Detect which cell encompasses the target text, then output its [X, Y] center coordinate. 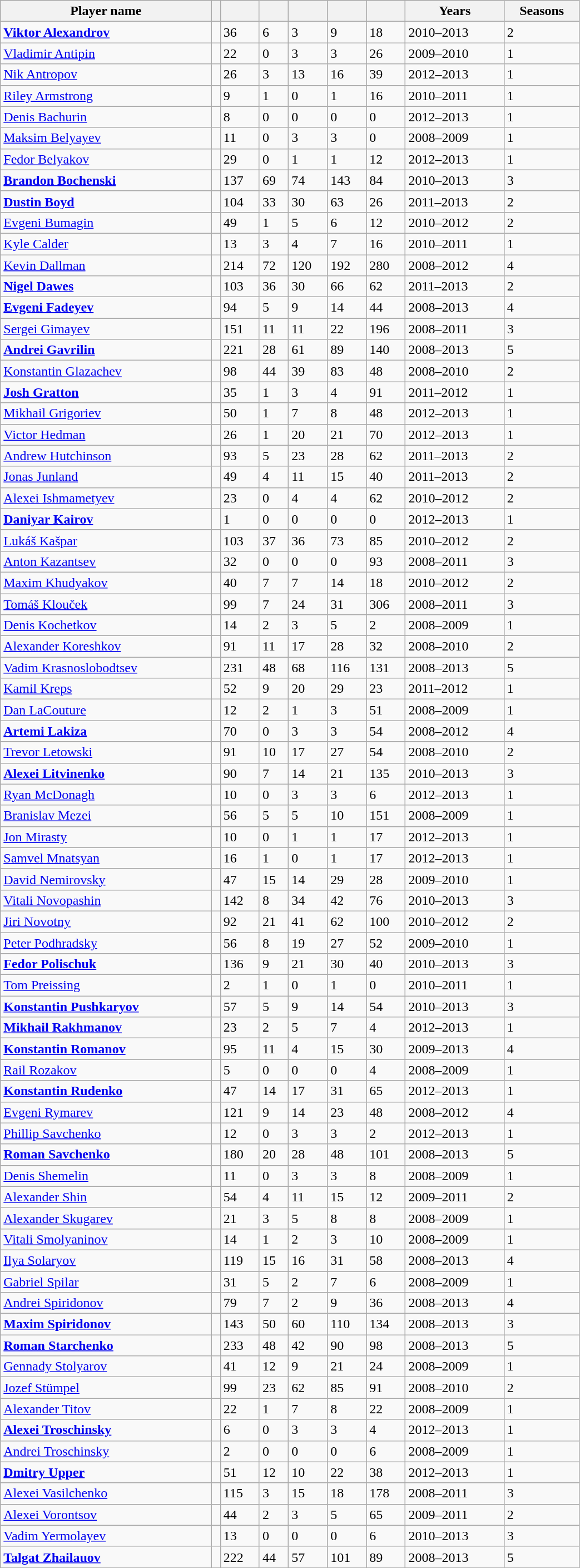
Jozef Stümpel [106, 1388]
116 [347, 668]
92 [240, 921]
38 [386, 1472]
Denis Kochetkov [106, 625]
Ilya Solaryov [106, 1260]
Roman Savchenko [106, 1155]
Phillip Savchenko [106, 1133]
214 [240, 265]
142 [240, 900]
100 [386, 921]
Evgeni Rymarev [106, 1112]
58 [386, 1260]
63 [347, 201]
Lukáš Kašpar [106, 540]
Alexander Shin [106, 1197]
Roman Starchenko [106, 1345]
Gabriel Spilar [106, 1281]
Nik Antropov [106, 75]
Fedor Polischuk [106, 964]
68 [308, 668]
104 [240, 201]
Alexei Troschinsky [106, 1430]
306 [386, 604]
Maxim Spiridonov [106, 1324]
Daniyar Kairov [106, 519]
Jonas Junland [106, 477]
Mikhail Grigoriev [106, 413]
Viktor Alexandrov [106, 32]
Andrew Hutchinson [106, 456]
Vadim Krasnoslobodtsev [106, 668]
Alexander Koreshkov [106, 647]
Denis Shemelin [106, 1176]
Konstantin Rudenko [106, 1091]
2009–2013 [455, 1049]
180 [240, 1155]
Kyle Calder [106, 244]
Dan LaCouture [106, 710]
76 [386, 900]
135 [386, 773]
73 [347, 540]
222 [240, 1557]
Alexei Vorontsov [106, 1515]
137 [240, 180]
Years [455, 11]
Player name [106, 11]
83 [347, 371]
David Nemirovsky [106, 879]
Alexei Litvinenko [106, 773]
Brandon Bochenski [106, 180]
Dmitry Upper [106, 1472]
134 [386, 1324]
Alexei Vasilchenko [106, 1493]
120 [308, 265]
178 [386, 1493]
Rail Rozakov [106, 1070]
Riley Armstrong [106, 96]
Jon Mirasty [106, 837]
Alexander Skugarev [106, 1218]
Trevor Letowski [106, 752]
Konstantin Pushkaryov [106, 1007]
Ryan McDonagh [106, 795]
34 [308, 900]
Konstantin Romanov [106, 1049]
280 [386, 265]
Tom Preissing [106, 985]
33 [274, 201]
Vitali Novopashin [106, 900]
Talgat Zhailauov [106, 1557]
Jiri Novotny [106, 921]
136 [240, 964]
Mikhail Rakhmanov [106, 1028]
Alexei Ishmametyev [106, 498]
131 [386, 668]
35 [240, 392]
Artemi Lakiza [106, 731]
Vadim Yermolayev [106, 1536]
Andrei Spiridonov [106, 1303]
Josh Gratton [106, 392]
196 [386, 329]
Andrei Gavrilin [106, 350]
Nigel Dawes [106, 287]
Dustin Boyd [106, 201]
231 [240, 668]
121 [240, 1112]
Peter Podhradsky [106, 943]
84 [386, 180]
95 [240, 1049]
61 [308, 350]
Anton Kazantsev [106, 561]
74 [308, 180]
Victor Hedman [106, 435]
Alexander Titov [106, 1409]
37 [274, 540]
Denis Bachurin [106, 117]
Maksim Belyayev [106, 138]
119 [240, 1260]
Vitali Smolyaninov [106, 1239]
233 [240, 1345]
Kevin Dallman [106, 265]
Branislav Mezei [106, 816]
Seasons [542, 11]
66 [347, 287]
72 [274, 265]
Maxim Khudyakov [106, 583]
Sergei Gimayev [106, 329]
94 [240, 308]
Evgeni Bumagin [106, 223]
Samvel Mnatsyan [106, 858]
60 [308, 1324]
Konstantin Glazachev [106, 371]
Evgeni Fadeyev [106, 308]
79 [240, 1303]
110 [347, 1324]
Tomáš Klouček [106, 604]
Fedor Belyakov [106, 159]
69 [274, 180]
Andrei Troschinsky [106, 1451]
Gennady Stolyarov [106, 1367]
140 [386, 350]
19 [308, 943]
Vladimir Antipin [106, 53]
115 [240, 1493]
192 [347, 265]
221 [240, 350]
Kamil Kreps [106, 689]
